Capture the cell that displays the provided text and extract its (x, y) central coordinate. 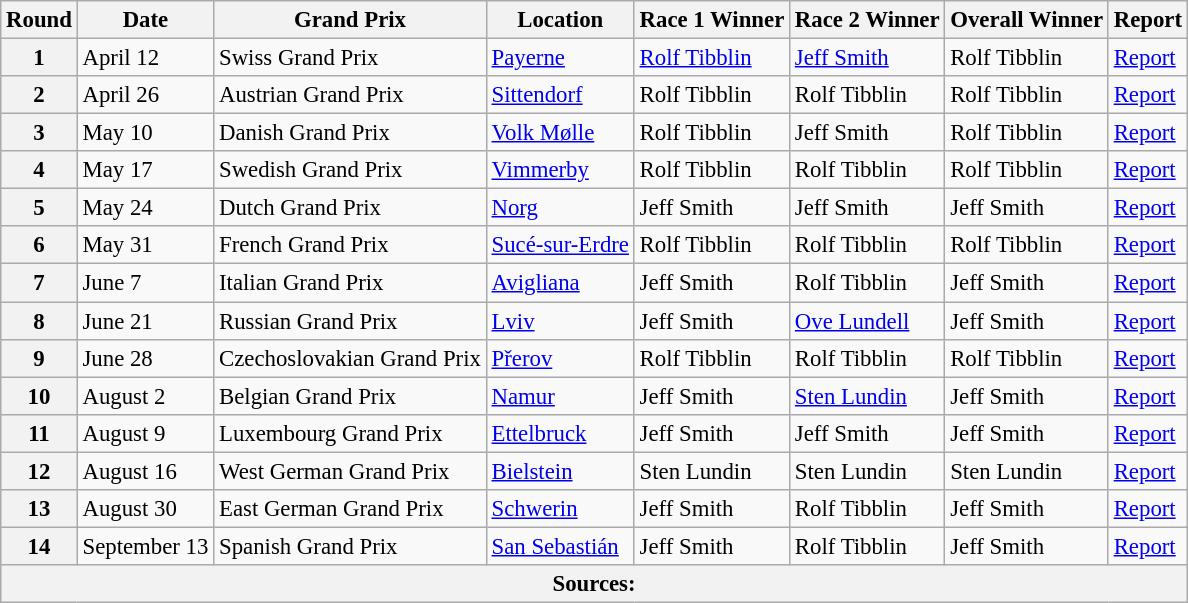
Schwerin (560, 509)
14 (39, 546)
Vimmerby (560, 170)
2 (39, 95)
August 9 (145, 433)
Czechoslovakian Grand Prix (350, 358)
13 (39, 509)
7 (39, 283)
May 24 (145, 208)
Russian Grand Prix (350, 321)
Danish Grand Prix (350, 133)
1 (39, 58)
Race 2 Winner (868, 20)
Luxembourg Grand Prix (350, 433)
Round (39, 20)
11 (39, 433)
4 (39, 170)
3 (39, 133)
Sittendorf (560, 95)
Avigliana (560, 283)
Volk Mølle (560, 133)
Ettelbruck (560, 433)
Sucé-sur-Erdre (560, 245)
8 (39, 321)
Location (560, 20)
Dutch Grand Prix (350, 208)
East German Grand Prix (350, 509)
Swiss Grand Prix (350, 58)
Sources: (594, 584)
June 7 (145, 283)
August 16 (145, 471)
Italian Grand Prix (350, 283)
Grand Prix (350, 20)
9 (39, 358)
French Grand Prix (350, 245)
June 28 (145, 358)
5 (39, 208)
Overall Winner (1027, 20)
Ove Lundell (868, 321)
Austrian Grand Prix (350, 95)
June 21 (145, 321)
Norg (560, 208)
September 13 (145, 546)
Payerne (560, 58)
Belgian Grand Prix (350, 396)
Namur (560, 396)
West German Grand Prix (350, 471)
May 17 (145, 170)
May 10 (145, 133)
August 2 (145, 396)
Swedish Grand Prix (350, 170)
Race 1 Winner (712, 20)
Přerov (560, 358)
Date (145, 20)
Lviv (560, 321)
May 31 (145, 245)
April 12 (145, 58)
August 30 (145, 509)
6 (39, 245)
San Sebastián (560, 546)
Spanish Grand Prix (350, 546)
Bielstein (560, 471)
12 (39, 471)
10 (39, 396)
April 26 (145, 95)
